Identify which cell holds the provided text, then report its [X, Y] central coordinate. 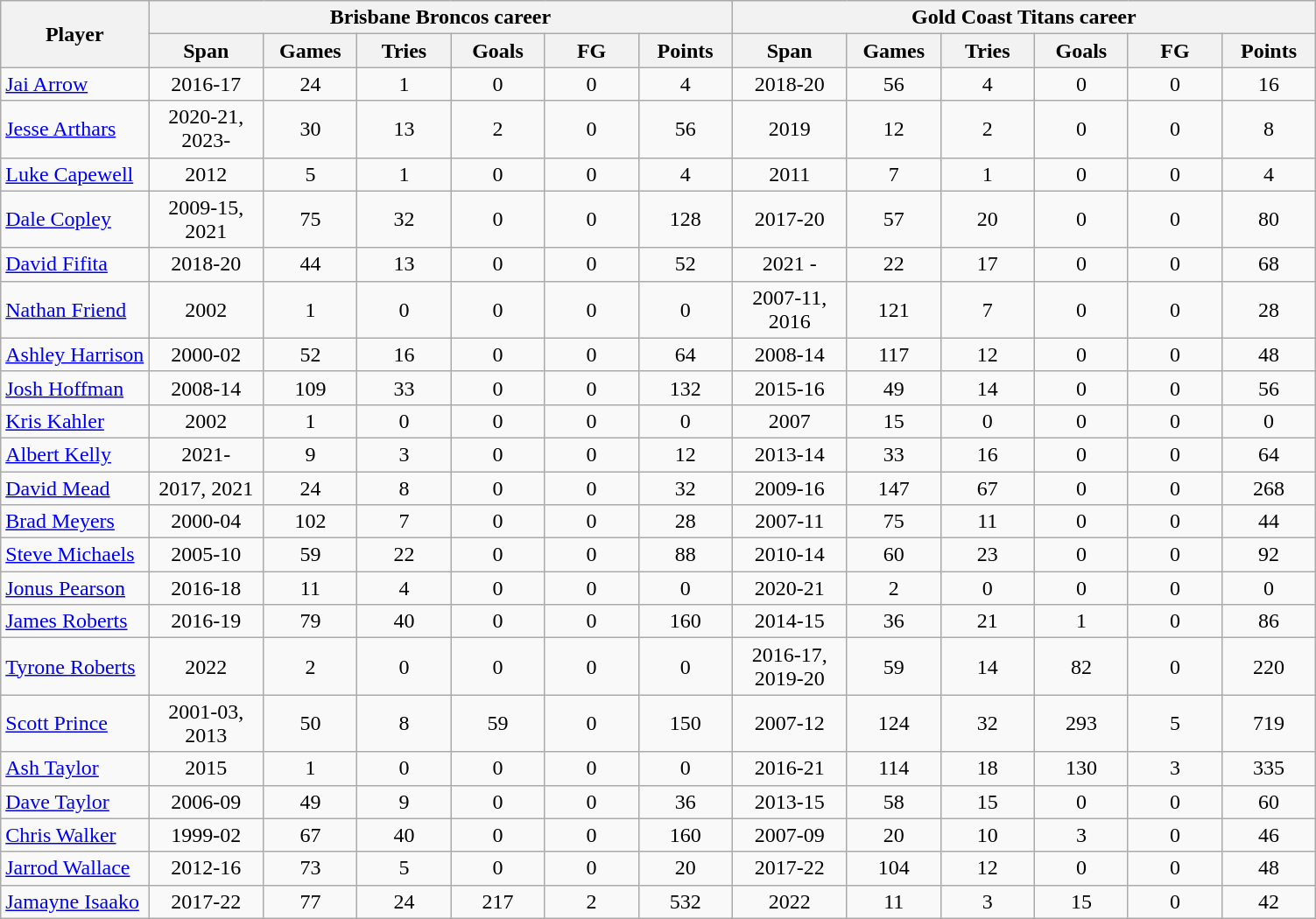
2000-02 [207, 354]
2009-15, 2021 [207, 219]
92 [1268, 555]
150 [685, 723]
Jonus Pearson [75, 588]
1999-02 [207, 835]
Dale Copley [75, 219]
2007-11, 2016 [790, 310]
293 [1080, 723]
2015-16 [790, 388]
80 [1268, 219]
Ash Taylor [75, 768]
Kris Kahler [75, 421]
2006-09 [207, 802]
58 [893, 802]
2013-14 [790, 454]
Brisbane Broncos career [440, 18]
Jamayne Isaako [75, 901]
17 [988, 264]
2005-10 [207, 555]
82 [1080, 667]
2000-04 [207, 522]
2017, 2021 [207, 488]
2014-15 [790, 621]
Player [75, 34]
114 [893, 768]
42 [1268, 901]
Josh Hoffman [75, 388]
Brad Meyers [75, 522]
719 [1268, 723]
David Mead [75, 488]
102 [310, 522]
217 [497, 901]
46 [1268, 835]
23 [988, 555]
David Fifita [75, 264]
18 [988, 768]
Dave Taylor [75, 802]
147 [893, 488]
Nathan Friend [75, 310]
117 [893, 354]
124 [893, 723]
Ashley Harrison [75, 354]
Scott Prince [75, 723]
2007 [790, 421]
68 [1268, 264]
128 [685, 219]
2011 [790, 174]
130 [1080, 768]
268 [1268, 488]
Chris Walker [75, 835]
2015 [207, 768]
Albert Kelly [75, 454]
Jesse Arthars [75, 130]
2020-21, 2023- [207, 130]
104 [893, 868]
Jai Arrow [75, 84]
Tyrone Roberts [75, 667]
77 [310, 901]
2007-09 [790, 835]
Luke Capewell [75, 174]
88 [685, 555]
2016-18 [207, 588]
Jarrod Wallace [75, 868]
Steve Michaels [75, 555]
2013-15 [790, 802]
2016-21 [790, 768]
50 [310, 723]
2012 [207, 174]
532 [685, 901]
220 [1268, 667]
2001-03, 2013 [207, 723]
2010-14 [790, 555]
2012-16 [207, 868]
335 [1268, 768]
2007-12 [790, 723]
86 [1268, 621]
21 [988, 621]
2020-21 [790, 588]
132 [685, 388]
2016-19 [207, 621]
2016-17, 2019-20 [790, 667]
2021 - [790, 264]
57 [893, 219]
109 [310, 388]
James Roberts [75, 621]
2007-11 [790, 522]
73 [310, 868]
2009-16 [790, 488]
10 [988, 835]
2021- [207, 454]
2019 [790, 130]
79 [310, 621]
Gold Coast Titans career [1024, 18]
2017-20 [790, 219]
121 [893, 310]
2016-17 [207, 84]
30 [310, 130]
